Return [x, y] of the center of cell containing provided text 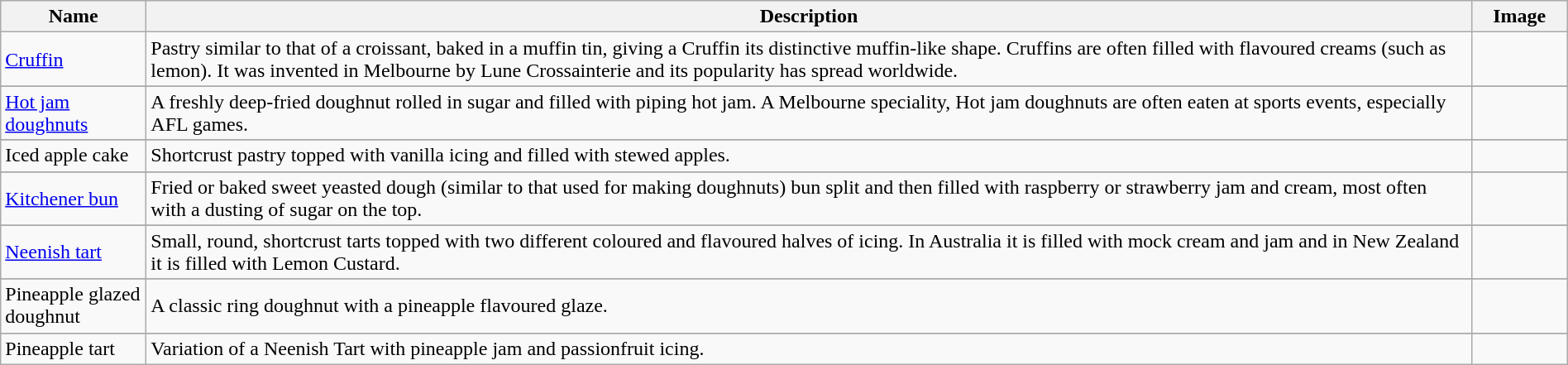
Image [1519, 17]
Shortcrust pastry topped with vanilla icing and filled with stewed apples. [809, 156]
Hot jam doughnuts [74, 113]
Pineapple tart [74, 348]
Name [74, 17]
Cruffin [74, 60]
Description [809, 17]
Iced apple cake [74, 156]
Variation of a Neenish Tart with pineapple jam and passionfruit icing. [809, 348]
A classic ring doughnut with a pineapple flavoured glaze. [809, 306]
Neenish tart [74, 252]
Pineapple glazed doughnut [74, 306]
Kitchener bun [74, 199]
